From the cell containing the given text, extract its center point as [X, Y] coordinate. 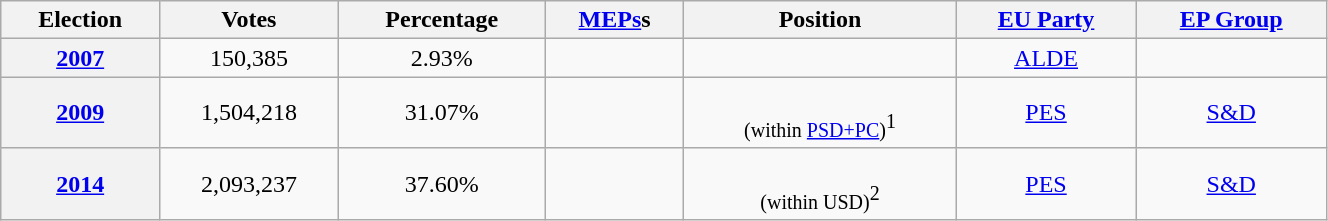
2,093,237 [250, 184]
Percentage [442, 20]
150,385 [250, 58]
1,504,218 [250, 113]
Election [80, 20]
37.60% [442, 184]
EU Party [1046, 20]
2.93% [442, 58]
(within PSD+PC)1 [820, 113]
Votes [250, 20]
(within USD)2 [820, 184]
EP Group [1231, 20]
Position [820, 20]
31.07% [442, 113]
2014 [80, 184]
2007 [80, 58]
MEPss [614, 20]
ALDE [1046, 58]
2009 [80, 113]
